Search for the cell housing the specified text and yield its (X, Y) center coordinate. 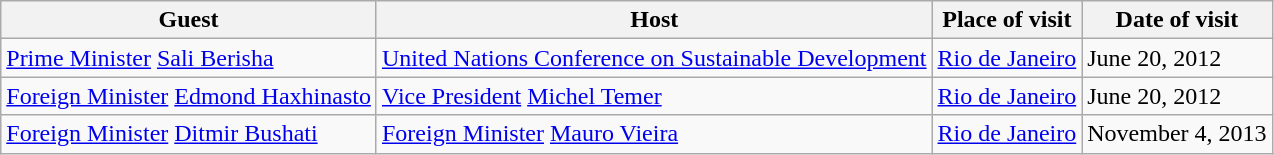
Prime Minister Sali Berisha (189, 58)
United Nations Conference on Sustainable Development (654, 58)
Foreign Minister Edmond Haxhinasto (189, 96)
Foreign Minister Mauro Vieira (654, 134)
Vice President Michel Temer (654, 96)
November 4, 2013 (1177, 134)
Host (654, 20)
Foreign Minister Ditmir Bushati (189, 134)
Place of visit (1007, 20)
Guest (189, 20)
Date of visit (1177, 20)
